Detect which cell encompasses the target text, then output its [X, Y] center coordinate. 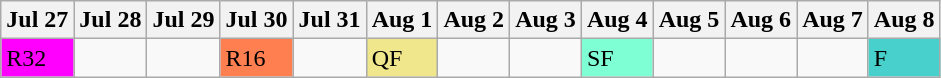
Aug 1 [402, 20]
Aug 4 [617, 20]
Aug 2 [474, 20]
Aug 6 [761, 20]
Aug 3 [546, 20]
R32 [38, 58]
Jul 30 [256, 20]
Jul 27 [38, 20]
Aug 8 [904, 20]
Aug 5 [689, 20]
Jul 28 [110, 20]
Jul 31 [330, 20]
QF [402, 58]
F [904, 58]
SF [617, 58]
Aug 7 [833, 20]
Jul 29 [184, 20]
R16 [256, 58]
